Output the (X, Y) coordinate of the center of the cell containing the given text.  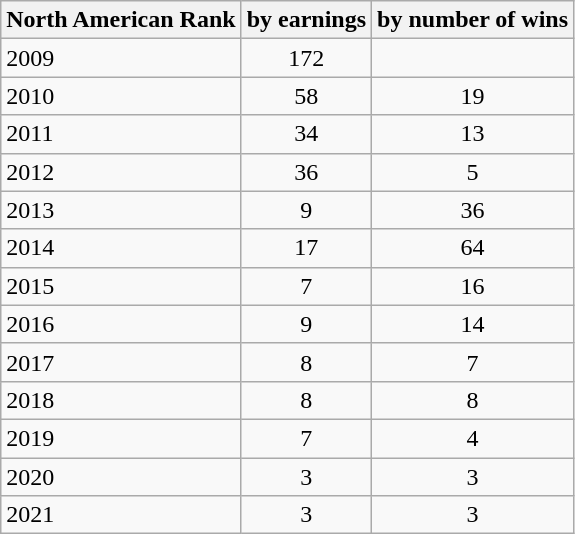
by number of wins (473, 20)
17 (306, 248)
13 (473, 134)
5 (473, 172)
2014 (121, 248)
2019 (121, 438)
2012 (121, 172)
2009 (121, 58)
4 (473, 438)
172 (306, 58)
2021 (121, 515)
North American Rank (121, 20)
2015 (121, 286)
2011 (121, 134)
2017 (121, 362)
19 (473, 96)
2013 (121, 210)
16 (473, 286)
by earnings (306, 20)
2016 (121, 324)
64 (473, 248)
2018 (121, 400)
58 (306, 96)
2020 (121, 477)
34 (306, 134)
14 (473, 324)
2010 (121, 96)
